Return the [x, y] coordinate for the center point of the cell that contains the specified text.  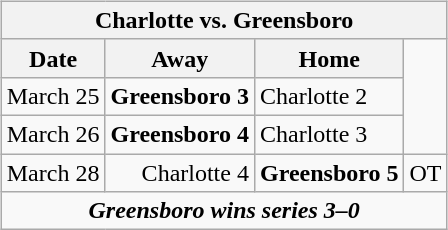
Charlotte vs. Greensboro [224, 20]
March 28 [53, 173]
March 25 [53, 96]
Greensboro 4 [180, 134]
OT [426, 173]
Charlotte 4 [180, 173]
Greensboro 3 [180, 96]
Away [180, 58]
March 26 [53, 134]
Charlotte 2 [329, 96]
Greensboro 5 [329, 173]
Greensboro wins series 3–0 [224, 211]
Charlotte 3 [329, 134]
Date [53, 58]
Home [329, 58]
